Return the [X, Y] coordinate for the center point of the cell that contains the specified text.  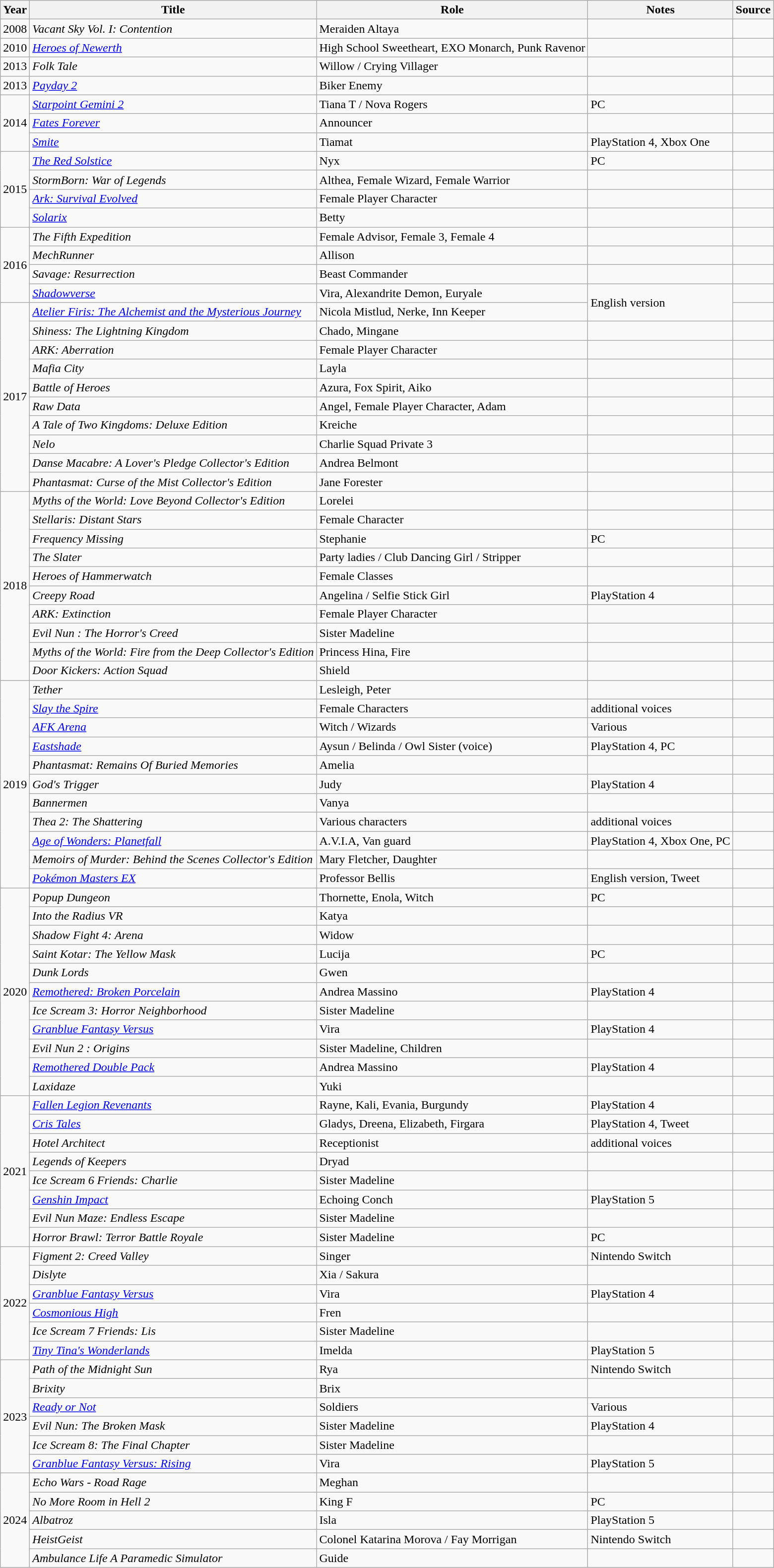
Ambulance Life A Paramedic Simulator [173, 1558]
Danse Macabre: A Lover's Pledge Collector's Edition [173, 463]
Age of Wonders: Planetfall [173, 841]
Shadowverse [173, 293]
A Tale of Two Kingdoms: Deluxe Edition [173, 425]
2021 [15, 1171]
Door Kickers: Action Squad [173, 671]
2017 [15, 397]
Gladys, Dreena, Elizabeth, Firgara [452, 1124]
Katya [452, 916]
Guide [452, 1558]
Meraiden Altaya [452, 29]
Fates Forever [173, 123]
Yuki [452, 1086]
Althea, Female Wizard, Female Warrior [452, 180]
High School Sweetheart, EXO Monarch, Punk Ravenor [452, 48]
No More Room in Hell 2 [173, 1502]
Myths of the World: Fire from the Deep Collector's Edition [173, 652]
Shadow Fight 4: Arena [173, 935]
Female Characters [452, 708]
2010 [15, 48]
Dunk Lords [173, 973]
Myths of the World: Love Beyond Collector's Edition [173, 501]
Raw Data [173, 406]
Xia / Sakura [452, 1275]
Tiana T / Nova Rogers [452, 104]
Figment 2: Creed Valley [173, 1256]
Mafia City [173, 369]
Evil Nun: The Broken Mask [173, 1426]
Female Classes [452, 576]
Saint Kotar: The Yellow Mask [173, 954]
Cosmonious High [173, 1313]
Princess Hina, Fire [452, 652]
Path of the Midnight Sun [173, 1369]
2023 [15, 1416]
Stephanie [452, 538]
Solarix [173, 217]
Shield [452, 671]
Genshin Impact [173, 1199]
Notes [660, 10]
Singer [452, 1256]
Biker Enemy [452, 85]
Ice Scream 6 Friends: Charlie [173, 1181]
Slay the Spire [173, 708]
2024 [15, 1520]
Aysun / Belinda / Owl Sister (voice) [452, 746]
PlayStation 4, Xbox One [660, 142]
Atelier Firis: The Alchemist and the Mysterious Journey [173, 312]
Fallen Legion Revenants [173, 1105]
Heroes of Newerth [173, 48]
2018 [15, 585]
StormBorn: War of Legends [173, 180]
2016 [15, 265]
Betty [452, 217]
The Red Solstice [173, 161]
Brixity [173, 1388]
Female Character [452, 519]
2015 [15, 189]
2020 [15, 992]
Ice Scream 7 Friends: Lis [173, 1331]
Rya [452, 1369]
PlayStation 4, Xbox One, PC [660, 841]
Thornette, Enola, Witch [452, 897]
Lucija [452, 954]
Willow / Crying Villager [452, 66]
MechRunner [173, 255]
Heroes of Hammerwatch [173, 576]
Pokémon Masters EX [173, 878]
Into the Radius VR [173, 916]
Charlie Squad Private 3 [452, 444]
Ice Scream 3: Horror Neighborhood [173, 1010]
Hotel Architect [173, 1142]
Echo Wars - Road Rage [173, 1483]
English version, Tweet [660, 878]
Beast Commander [452, 274]
AFK Arena [173, 727]
HeistGeist [173, 1539]
King F [452, 1502]
Source [753, 10]
Professor Bellis [452, 878]
Azura, Fox Spirit, Aiko [452, 387]
Vacant Sky Vol. I: Contention [173, 29]
Witch / Wizards [452, 727]
Horror Brawl: Terror Battle Royale [173, 1237]
ARK: Aberration [173, 350]
Lesleigh, Peter [452, 690]
Andrea Belmont [452, 463]
God's Trigger [173, 784]
Eastshade [173, 746]
Popup Dungeon [173, 897]
Colonel Katarina Morova / Fay Morrigan [452, 1539]
2019 [15, 784]
2022 [15, 1303]
Vanya [452, 803]
Tether [173, 690]
Bannermen [173, 803]
Vira, Alexandrite Demon, Euryale [452, 293]
Laxidaze [173, 1086]
Ark: Survival Evolved [173, 198]
ARK: Extinction [173, 614]
Evil Nun : The Horror's Creed [173, 633]
Remothered Double Pack [173, 1067]
Gwen [452, 973]
Title [173, 10]
Soldiers [452, 1407]
Payday 2 [173, 85]
Isla [452, 1520]
Year [15, 10]
PlayStation 4, Tweet [660, 1124]
Tiny Tina's Wonderlands [173, 1350]
Chado, Mingane [452, 331]
2008 [15, 29]
Angel, Female Player Character, Adam [452, 406]
Shiness: The Lightning Kingdom [173, 331]
Jane Forester [452, 482]
Savage: Resurrection [173, 274]
Nyx [452, 161]
Battle of Heroes [173, 387]
Smite [173, 142]
Legends of Keepers [173, 1162]
Kreiche [452, 425]
Evil Nun Maze: Endless Escape [173, 1218]
Lorelei [452, 501]
Brix [452, 1388]
PlayStation 4, PC [660, 746]
Female Advisor, Female 3, Female 4 [452, 237]
Sister Madeline, Children [452, 1048]
The Fifth Expedition [173, 237]
Tiamat [452, 142]
Allison [452, 255]
Party ladies / Club Dancing Girl / Stripper [452, 558]
2014 [15, 123]
English version [660, 303]
Memoirs of Murder: Behind the Scenes Collector's Edition [173, 860]
Nicola Mistlud, Nerke, Inn Keeper [452, 312]
Mary Fletcher, Daughter [452, 860]
Nelo [173, 444]
Judy [452, 784]
Creepy Road [173, 595]
Granblue Fantasy Versus: Rising [173, 1464]
Thea 2: The Shattering [173, 821]
Ready or Not [173, 1407]
Imelda [452, 1350]
Phantasmat: Remains Of Buried Memories [173, 765]
Widow [452, 935]
Remothered: Broken Porcelain [173, 992]
The Slater [173, 558]
Receptionist [452, 1142]
Dryad [452, 1162]
Stellaris: Distant Stars [173, 519]
Folk Tale [173, 66]
Rayne, Kali, Evania, Burgundy [452, 1105]
Starpoint Gemini 2 [173, 104]
Echoing Conch [452, 1199]
A.V.I.A, Van guard [452, 841]
Meghan [452, 1483]
Evil Nun 2 : Origins [173, 1048]
Various characters [452, 821]
Fren [452, 1313]
Amelia [452, 765]
Phantasmat: Curse of the Mist Collector's Edition [173, 482]
Cris Tales [173, 1124]
Role [452, 10]
Angelina / Selfie Stick Girl [452, 595]
Frequency Missing [173, 538]
Ice Scream 8: The Final Chapter [173, 1445]
Announcer [452, 123]
Dislyte [173, 1275]
Layla [452, 369]
Albatroz [173, 1520]
